Locate the cell with the specified text and output its [x, y] center coordinate. 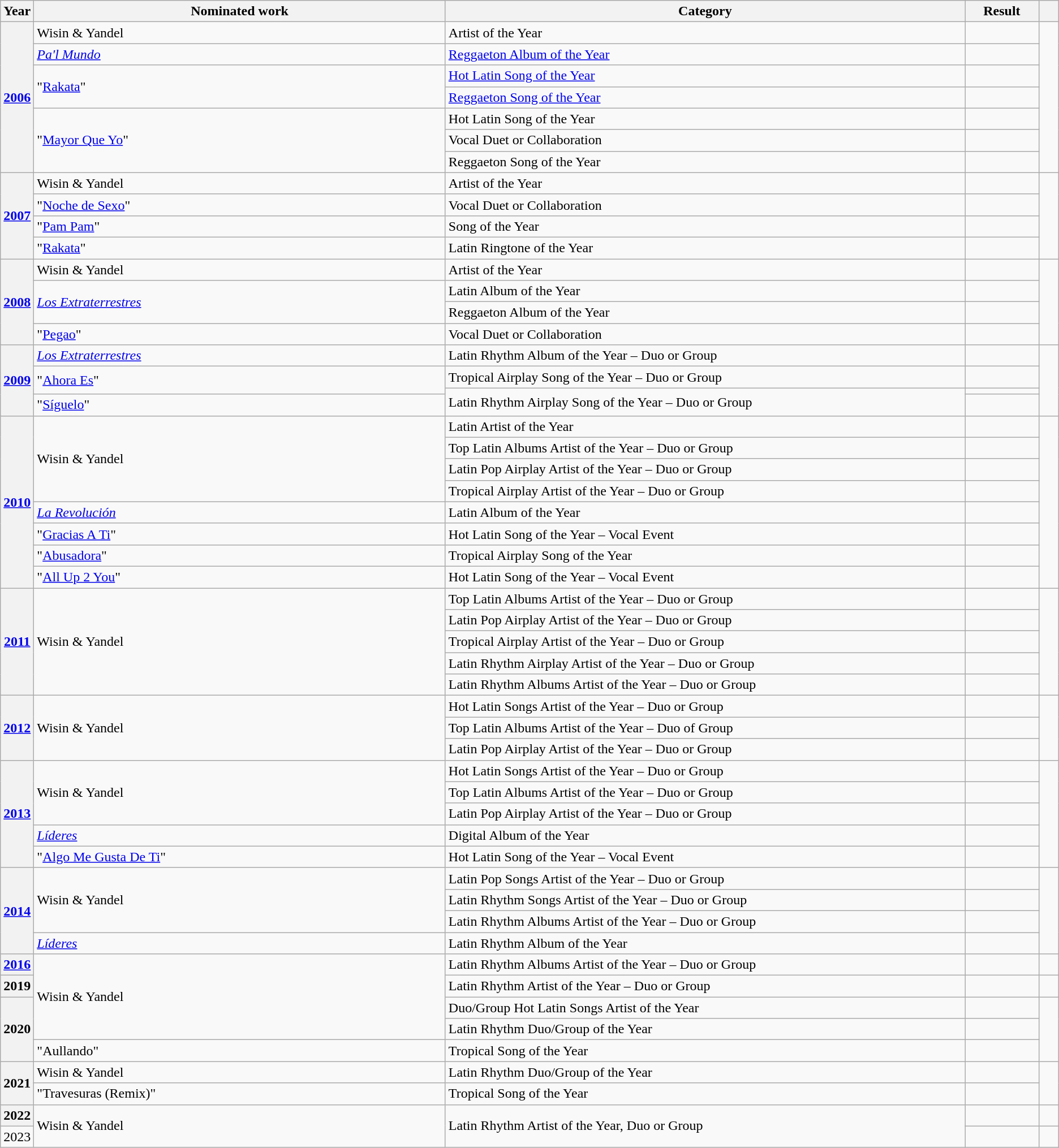
"Algo Me Gusta De Ti" [240, 857]
"Noche de Sexo" [240, 205]
Pa'l Mundo [240, 54]
"Gracias A Ti" [240, 534]
2008 [17, 302]
2019 [17, 986]
"Aullando" [240, 1051]
"Travesuras (Remix)" [240, 1094]
2006 [17, 97]
2007 [17, 215]
Latin Rhythm Airplay Song of the Year – Duo or Group [705, 402]
Top Latin Albums Artist of the Year – Duo of Group [705, 728]
2011 [17, 642]
Latin Artist of the Year [705, 426]
2010 [17, 502]
Latin Ringtone of the Year [705, 248]
Nominated work [240, 11]
Latin Rhythm Artist of the Year – Duo or Group [705, 986]
2020 [17, 1029]
"All Up 2 You" [240, 577]
Latin Pop Songs Artist of the Year – Duo or Group [705, 878]
"Pegao" [240, 334]
2009 [17, 380]
"Pam Pam" [240, 226]
Result [1002, 11]
Digital Album of the Year [705, 835]
"Síguelo" [240, 405]
2023 [17, 1137]
2016 [17, 965]
"Ahora Es" [240, 380]
Latin Rhythm Album of the Year [705, 943]
2012 [17, 728]
2014 [17, 910]
"Abusadora" [240, 555]
Song of the Year [705, 226]
2021 [17, 1083]
Latin Rhythm Album of the Year – Duo or Group [705, 356]
Latin Rhythm Artist of the Year, Duo or Group [705, 1126]
"Mayor Que Yo" [240, 140]
Tropical Airplay Song of the Year [705, 555]
2013 [17, 814]
Duo/Group Hot Latin Songs Artist of the Year [705, 1008]
Tropical Airplay Song of the Year – Duo or Group [705, 377]
Latin Rhythm Airplay Artist of the Year – Duo or Group [705, 663]
Year [17, 11]
La Revolución [240, 512]
2022 [17, 1115]
Latin Rhythm Songs Artist of the Year – Duo or Group [705, 900]
Category [705, 11]
